Locate the cell with the specified text and output its [X, Y] center coordinate. 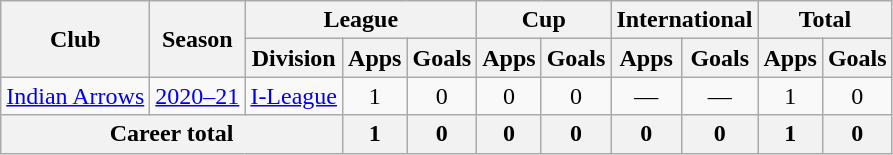
2020–21 [198, 96]
Total [825, 20]
Season [198, 39]
International [684, 20]
League [361, 20]
I-League [294, 96]
Career total [172, 134]
Cup [544, 20]
Indian Arrows [76, 96]
Club [76, 39]
Division [294, 58]
